Pinpoint the cell where the given text exists, returning its (X, Y) midpoint coordinate. 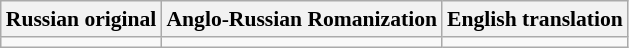
Anglo-Russian Romanization (302, 19)
Russian original (82, 19)
English translation (535, 19)
